Scan for the cell matching the given text and deliver its [x, y] coordinate at center. 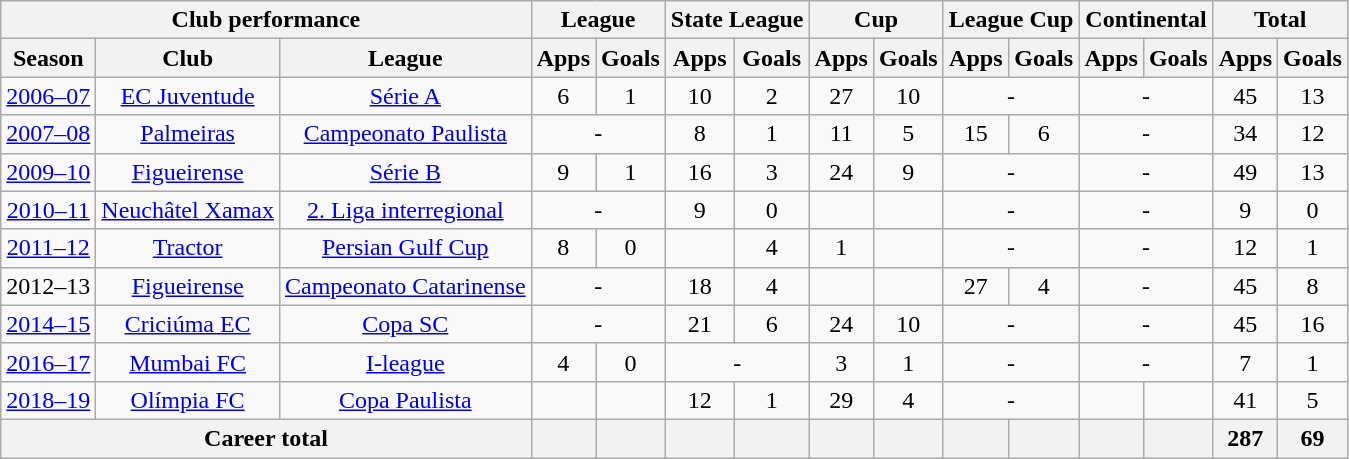
Copa SC [405, 324]
Continental [1146, 20]
34 [1245, 134]
Campeonato Paulista [405, 134]
15 [976, 134]
Cup [876, 20]
Persian Gulf Cup [405, 248]
Club [188, 58]
29 [841, 400]
Tractor [188, 248]
2014–15 [48, 324]
2018–19 [48, 400]
41 [1245, 400]
2 [772, 96]
Criciúma EC [188, 324]
Mumbai FC [188, 362]
I-league [405, 362]
Série A [405, 96]
69 [1313, 438]
2012–13 [48, 286]
2006–07 [48, 96]
2009–10 [48, 172]
21 [700, 324]
State League [737, 20]
18 [700, 286]
Copa Paulista [405, 400]
Career total [266, 438]
2016–17 [48, 362]
11 [841, 134]
287 [1245, 438]
Palmeiras [188, 134]
League Cup [1011, 20]
7 [1245, 362]
49 [1245, 172]
2. Liga interregional [405, 210]
Campeonato Catarinense [405, 286]
Club performance [266, 20]
2010–11 [48, 210]
EC Juventude [188, 96]
Neuchâtel Xamax [188, 210]
2011–12 [48, 248]
Total [1280, 20]
Olímpia FC [188, 400]
Série B [405, 172]
2007–08 [48, 134]
Season [48, 58]
